Extract the (x, y) coordinate from the center of the cell holding the provided text.  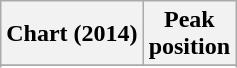
Peakposition (189, 34)
Chart (2014) (72, 34)
